Provide the (x, y) coordinate of the cell's center where the given text is located.  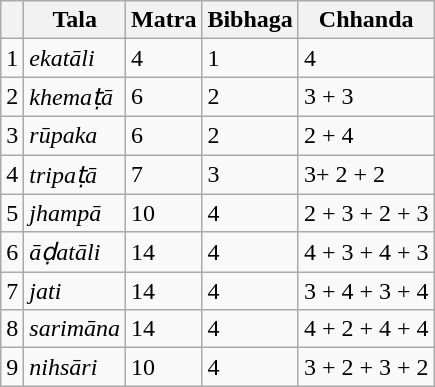
tripaṭā (75, 174)
ekatāli (75, 58)
9 (12, 367)
Matra (164, 20)
Chhanda (366, 20)
jhampā (75, 213)
2 + 3 + 2 + 3 (366, 213)
Tala (75, 20)
āḍatāli (75, 252)
rūpaka (75, 135)
3 + 4 + 3 + 4 (366, 291)
5 (12, 213)
2 + 4 (366, 135)
sarimāna (75, 329)
4 + 3 + 4 + 3 (366, 252)
khemaṭā (75, 97)
3+ 2 + 2 (366, 174)
8 (12, 329)
nihsāri (75, 367)
jati (75, 291)
Bibhaga (250, 20)
4 + 2 + 4 + 4 (366, 329)
3 + 2 + 3 + 2 (366, 367)
3 + 3 (366, 97)
